For the text-containing cell, return its midpoint in (x, y) coordinate format. 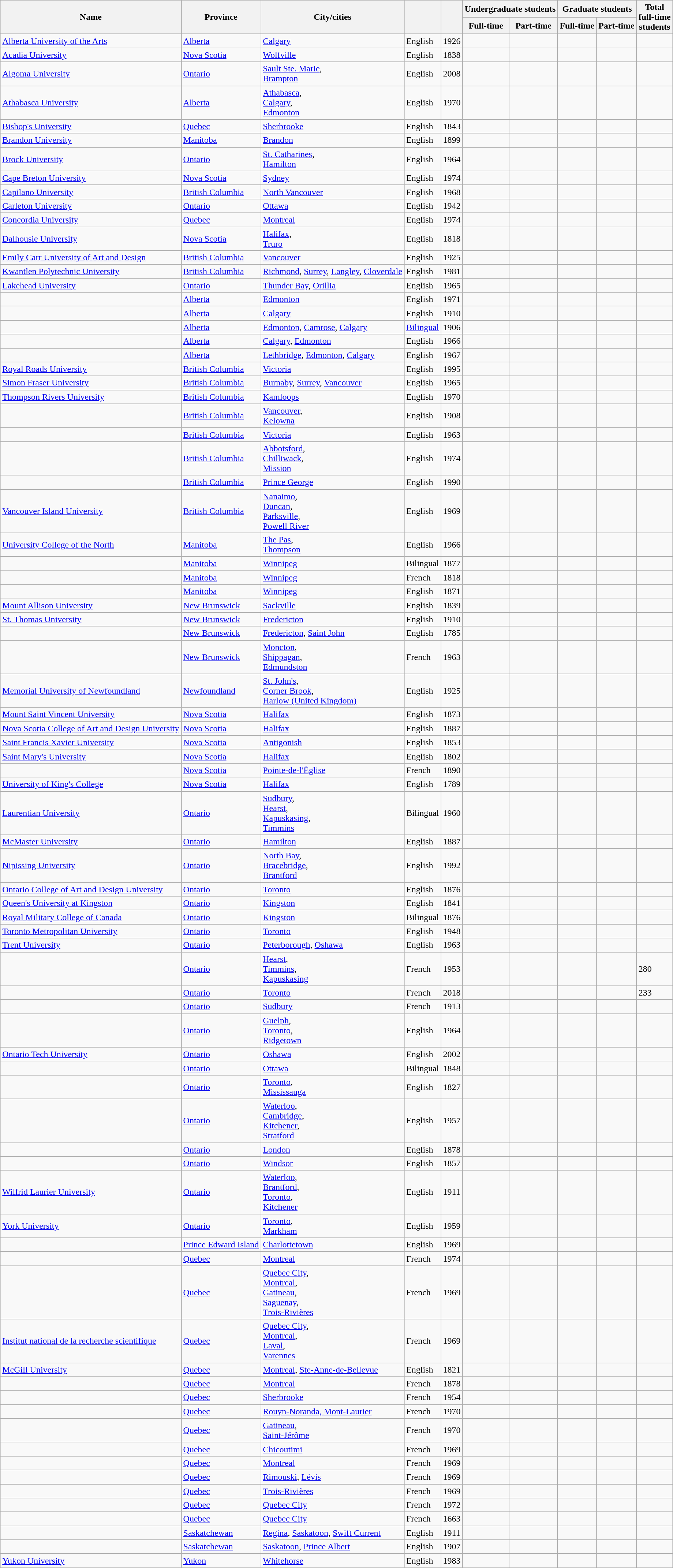
2008 (452, 74)
Nova Scotia College of Art and Design University (91, 728)
1972 (452, 1505)
Nipissing University (91, 866)
Wolfville (333, 55)
University College of the North (91, 545)
Yukon (221, 1561)
Cape Breton University (91, 178)
Windsor (333, 1164)
1960 (452, 813)
Vancouver Island University (91, 511)
Mount Allison University (91, 605)
1942 (452, 206)
Vancouver,Kelowna (333, 416)
Ontario Tech University (91, 1054)
Thompson Rivers University (91, 397)
1873 (452, 714)
Gatineau,Saint-Jérôme (333, 1430)
1857 (452, 1164)
1971 (452, 299)
Lethbridge, Edmonton, Calgary (333, 355)
2018 (452, 993)
1838 (452, 55)
Alberta University of the Arts (91, 41)
1899 (452, 140)
Acadia University (91, 55)
Kwantlen Polytechnic University (91, 272)
Waterloo,Brantford,Toronto,Kitchener (333, 1192)
Burnaby, Surrey, Vancouver (333, 383)
University of King's College (91, 784)
Sault Ste. Marie,Brampton (333, 74)
Abbotsford,Chilliwack,Mission (333, 458)
Halifax,Truro (333, 239)
Brandon University (91, 140)
Montreal, Ste-Anne-de-Bellevue (333, 1370)
Province (221, 17)
Ontario College of Art and Design University (91, 889)
Brandon (333, 140)
City/cities (333, 17)
St. John's,Corner Brook,Harlow (United Kingdom) (333, 691)
Prince George (333, 482)
Vancouver (333, 258)
1785 (452, 633)
Capilano University (91, 192)
Rouyn-Noranda, Mont-Laurier (333, 1411)
Fredericton (333, 619)
McGill University (91, 1370)
1853 (452, 742)
Athabasca,Calgary,Edmonton (333, 102)
Saskatoon, Prince Albert (333, 1547)
Sudbury,Hearst,Kapuskasing,Timmins (333, 813)
Whitehorse (333, 1561)
Rimouski, Lévis (333, 1477)
1967 (452, 355)
Toronto,Mississauga (333, 1087)
1839 (452, 605)
The Pas,Thompson (333, 545)
1981 (452, 272)
Waterloo,Cambridge,Kitchener,Stratford (333, 1121)
Calgary, Edmonton (333, 341)
Hearst,Timmins,Kapuskasing (333, 969)
1802 (452, 756)
1877 (452, 564)
Undergraduate students (510, 9)
1821 (452, 1370)
Lakehead University (91, 285)
Trois-Rivières (333, 1491)
233 (654, 993)
Toronto Metropolitan University (91, 931)
1968 (452, 192)
Sydney (333, 178)
Wilfrid Laurier University (91, 1192)
Laurentian University (91, 813)
1983 (452, 1561)
Brock University (91, 159)
Royal Military College of Canada (91, 917)
Name (91, 17)
1789 (452, 784)
1990 (452, 482)
280 (654, 969)
1843 (452, 126)
Chicoutimi (333, 1449)
St. Thomas University (91, 619)
1948 (452, 931)
Moncton,Shippagan,Edmundston (333, 657)
York University (91, 1226)
1913 (452, 1007)
Peterborough, Oshawa (333, 945)
Carleton University (91, 206)
1926 (452, 41)
1841 (452, 903)
1890 (452, 770)
1848 (452, 1068)
1871 (452, 591)
Saint Mary's University (91, 756)
Royal Roads University (91, 369)
Quebec City,Montreal,Laval,Varennes (333, 1341)
Saint Francis Xavier University (91, 742)
Antigonish (333, 742)
Regina, Saskatoon, Swift Current (333, 1533)
Trent University (91, 945)
1953 (452, 969)
1906 (452, 327)
St. Catharines,Hamilton (333, 159)
North Bay,Bracebridge,Brantford (333, 866)
Athabasca University (91, 102)
Thunder Bay, Orillia (333, 285)
Edmonton (333, 299)
Prince Edward Island (221, 1245)
Yukon University (91, 1561)
Nanaimo,Duncan,Parksville,Powell River (333, 511)
McMaster University (91, 842)
Graduate students (597, 9)
1995 (452, 369)
Kamloops (333, 397)
1663 (452, 1519)
Newfoundland (221, 691)
Quebec City,Montreal,Gatineau,Saguenay,Trois-Rivières (333, 1292)
Charlottetown (333, 1245)
1957 (452, 1121)
2002 (452, 1054)
1959 (452, 1226)
1908 (452, 416)
Guelph,Toronto,Ridgetown (333, 1030)
1827 (452, 1087)
Memorial University of Newfoundland (91, 691)
North Vancouver (333, 192)
Algoma University (91, 74)
Sudbury (333, 1007)
Fredericton, Saint John (333, 633)
Edmonton, Camrose, Calgary (333, 327)
Sackville (333, 605)
London (333, 1150)
Emily Carr University of Art and Design (91, 258)
Toronto,Markham (333, 1226)
Institut national de la recherche scientifique (91, 1341)
Hamilton (333, 842)
Pointe-de-l'Église (333, 770)
1992 (452, 866)
Concordia University (91, 220)
Dalhousie University (91, 239)
Richmond, Surrey, Langley, Cloverdale (333, 272)
Mount Saint Vincent University (91, 714)
1907 (452, 1547)
Bishop's University (91, 126)
Totalfull-timestudents (654, 17)
Simon Fraser University (91, 383)
Oshawa (333, 1054)
Queen's University at Kingston (91, 903)
1954 (452, 1397)
